Return the (X, Y) coordinate for the center point of the cell that contains the specified text.  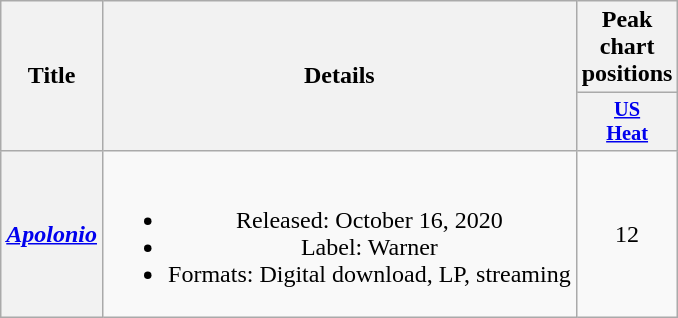
Apolonio (52, 234)
USHeat (627, 122)
Peak chart positions (627, 47)
12 (627, 234)
Released: October 16, 2020Label: WarnerFormats: Digital download, LP, streaming (340, 234)
Details (340, 76)
Title (52, 76)
